Scan for the cell matching the given text and deliver its (X, Y) coordinate at center. 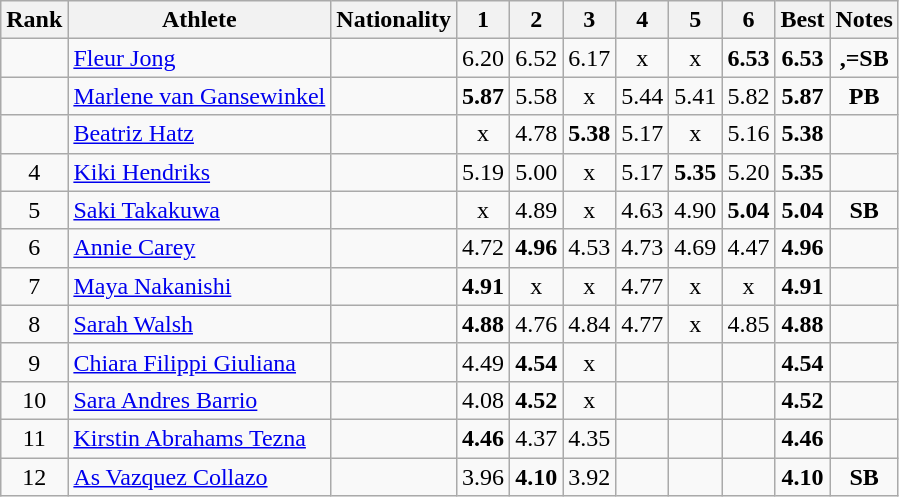
Athlete (200, 20)
1 (484, 20)
6.20 (484, 58)
6.52 (536, 58)
5.44 (642, 96)
4.63 (642, 210)
Kiki Hendriks (200, 172)
4.69 (696, 248)
3.92 (590, 477)
Nationality (394, 20)
Sarah Walsh (200, 324)
Annie Carey (200, 248)
5.00 (536, 172)
4.49 (484, 362)
5.58 (536, 96)
Saki Takakuwa (200, 210)
5.41 (696, 96)
4.85 (748, 324)
Fleur Jong (200, 58)
Notes (864, 20)
7 (34, 286)
4.78 (536, 134)
4.08 (484, 400)
5.19 (484, 172)
Rank (34, 20)
Kirstin Abrahams Tezna (200, 438)
11 (34, 438)
2 (536, 20)
4.72 (484, 248)
12 (34, 477)
Best (802, 20)
Maya Nakanishi (200, 286)
4.90 (696, 210)
9 (34, 362)
5.20 (748, 172)
Chiara Filippi Giuliana (200, 362)
4.84 (590, 324)
4.53 (590, 248)
As Vazquez Collazo (200, 477)
4.35 (590, 438)
3 (590, 20)
Beatriz Hatz (200, 134)
4.37 (536, 438)
6.17 (590, 58)
5.82 (748, 96)
,=SB (864, 58)
Marlene van Gansewinkel (200, 96)
8 (34, 324)
PB (864, 96)
3.96 (484, 477)
Sara Andres Barrio (200, 400)
5.16 (748, 134)
10 (34, 400)
4.89 (536, 210)
4.73 (642, 248)
4.76 (536, 324)
4.47 (748, 248)
